Extract the [x, y] coordinate from the center of the cell holding the provided text.  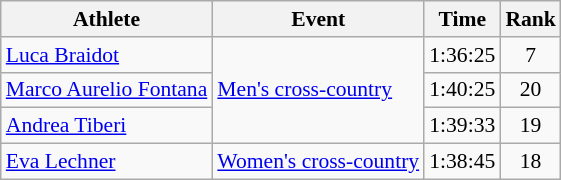
Marco Aurelio Fontana [107, 90]
19 [530, 126]
1:36:25 [462, 55]
1:38:45 [462, 162]
Luca Braidot [107, 55]
20 [530, 90]
Time [462, 19]
Men's cross-country [318, 90]
7 [530, 55]
Women's cross-country [318, 162]
Eva Lechner [107, 162]
Rank [530, 19]
1:39:33 [462, 126]
1:40:25 [462, 90]
Event [318, 19]
18 [530, 162]
Andrea Tiberi [107, 126]
Athlete [107, 19]
